For the text-containing cell, return its midpoint in (x, y) coordinate format. 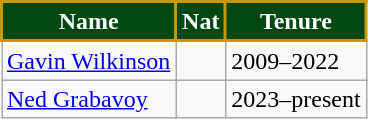
Nat (201, 22)
2009–2022 (296, 60)
Gavin Wilkinson (89, 60)
Ned Grabavoy (89, 99)
Name (89, 22)
Tenure (296, 22)
2023–present (296, 99)
